Return (X, Y) of the center of cell containing provided text 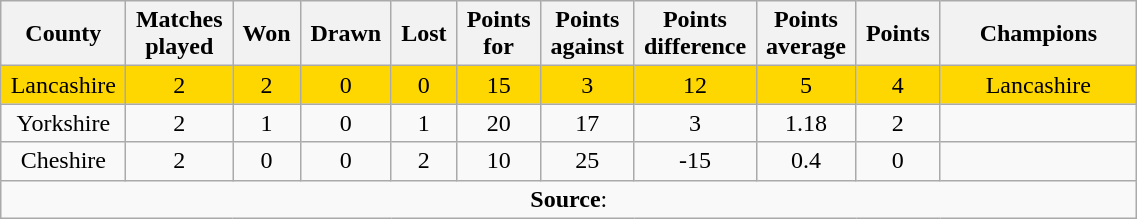
Matches played (180, 34)
Points (898, 34)
10 (499, 161)
-15 (695, 161)
Points for (499, 34)
Cheshire (64, 161)
5 (806, 85)
12 (695, 85)
1.18 (806, 123)
20 (499, 123)
Lost (424, 34)
15 (499, 85)
County (64, 34)
Points against (588, 34)
Source: (569, 199)
25 (588, 161)
0.4 (806, 161)
Points average (806, 34)
Yorkshire (64, 123)
4 (898, 85)
Champions (1038, 34)
Points difference (695, 34)
Drawn (346, 34)
17 (588, 123)
Won (267, 34)
